Search for the cell housing the specified text and yield its [x, y] center coordinate. 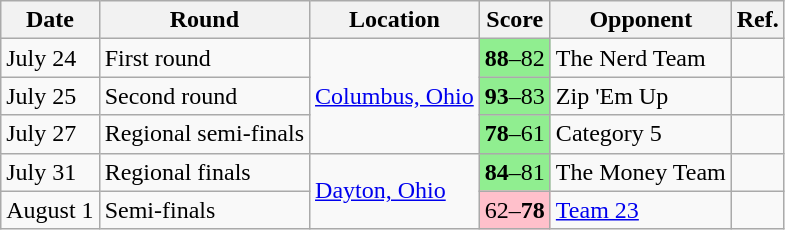
Date [50, 20]
July 24 [50, 58]
Category 5 [640, 134]
Semi-finals [204, 210]
The Nerd Team [640, 58]
Second round [204, 96]
The Money Team [640, 172]
Team 23 [640, 210]
88–82 [514, 58]
78–61 [514, 134]
Dayton, Ohio [395, 191]
Columbus, Ohio [395, 96]
First round [204, 58]
July 27 [50, 134]
July 31 [50, 172]
93–83 [514, 96]
Zip 'Em Up [640, 96]
Location [395, 20]
Round [204, 20]
84–81 [514, 172]
Regional semi-finals [204, 134]
Score [514, 20]
Opponent [640, 20]
July 25 [50, 96]
Regional finals [204, 172]
62–78 [514, 210]
August 1 [50, 210]
Ref. [758, 20]
